Return (x, y) of the center of cell containing provided text 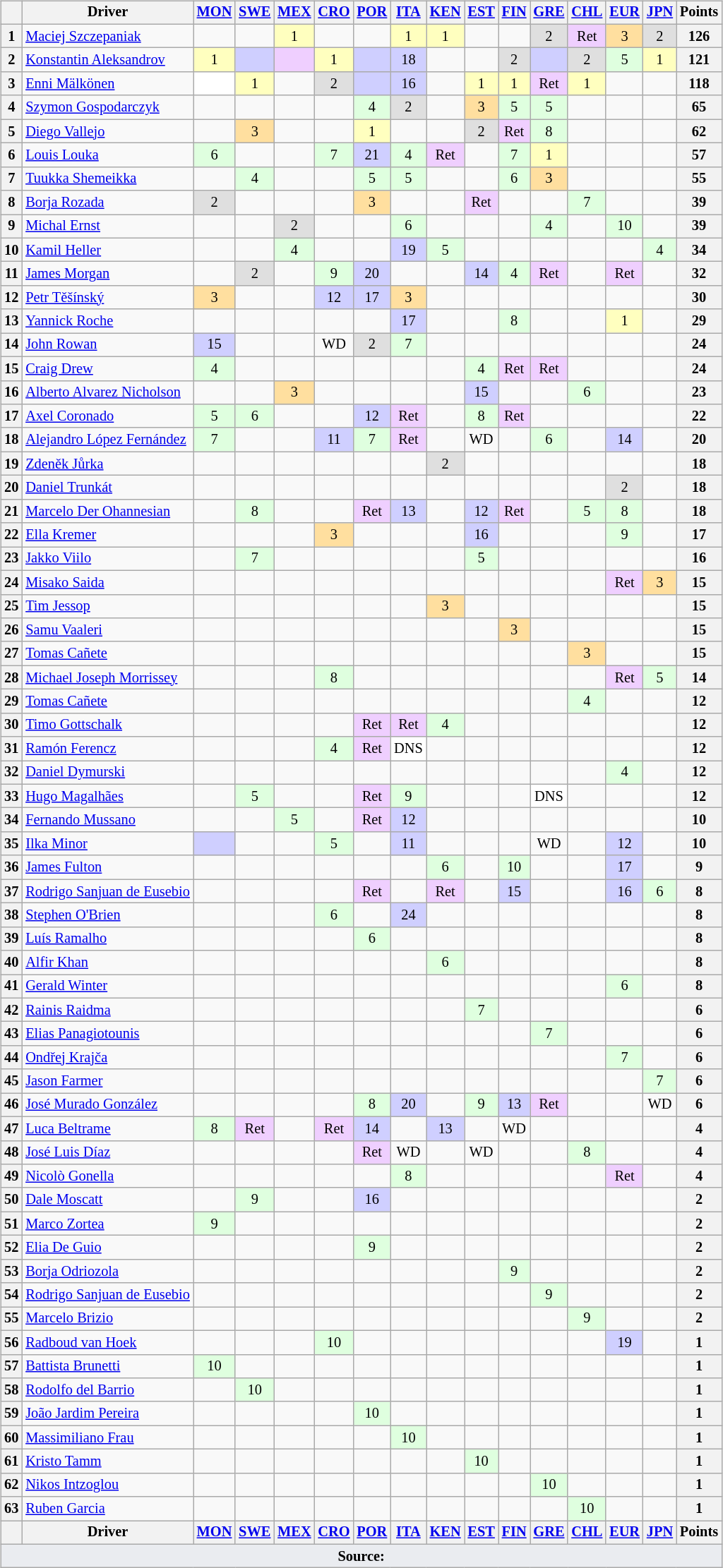
Nicolò Gonella (107, 1176)
James Morgan (107, 274)
Tim Jessop (107, 606)
James Fulton (107, 867)
Samu Vaaleri (107, 630)
Hugo Magalhães (107, 796)
Ruben Garcia (107, 1509)
27 (11, 653)
Nikos Intzoglou (107, 1485)
Louis Louka (107, 155)
Borja Rozada (107, 203)
Alejandro López Fernández (107, 440)
Ella Kremer (107, 535)
Diego Vallejo (107, 131)
Luís Ramalho (107, 939)
Borja Odriozola (107, 1271)
126 (699, 36)
63 (11, 1509)
José Luis Díaz (107, 1152)
31 (11, 749)
42 (11, 1010)
Misako Saida (107, 582)
59 (11, 1413)
46 (11, 1105)
Luca Beltrame (107, 1128)
Marcelo Der Ohannesian (107, 511)
Craig Drew (107, 368)
João Jardim Pereira (107, 1413)
Kamil Heller (107, 250)
Jason Farmer (107, 1081)
Radboud van Hoek (107, 1342)
Yannick Roche (107, 321)
Elia De Guio (107, 1248)
33 (11, 796)
Rainis Raidma (107, 1010)
Alfir Khan (107, 963)
45 (11, 1081)
Enni Mälkönen (107, 84)
36 (11, 867)
40 (11, 963)
56 (11, 1342)
Rodolfo del Barrio (107, 1390)
Battista Brunetti (107, 1366)
60 (11, 1437)
Stephen O'Brien (107, 915)
54 (11, 1295)
John Rowan (107, 345)
28 (11, 677)
52 (11, 1248)
Daniel Trunkát (107, 488)
118 (699, 84)
Ondřej Krajča (107, 1058)
49 (11, 1176)
44 (11, 1058)
Ilka Minor (107, 844)
Marcelo Brizio (107, 1319)
Elias Panagiotounis (107, 1034)
47 (11, 1128)
Kristo Tamm (107, 1461)
41 (11, 987)
61 (11, 1461)
37 (11, 891)
Michal Ernst (107, 227)
58 (11, 1390)
Szymon Gospodarczyk (107, 107)
Daniel Dymurski (107, 773)
53 (11, 1271)
51 (11, 1224)
Maciej Szczepaniak (107, 36)
Massimiliano Frau (107, 1437)
Ramón Ferencz (107, 749)
Michael Joseph Morrissey (107, 677)
35 (11, 844)
Gerald Winter (107, 987)
Jakko Viilo (107, 559)
38 (11, 915)
José Murado González (107, 1105)
25 (11, 606)
Fernando Mussano (107, 820)
Petr Těšínský (107, 298)
43 (11, 1034)
Source: (361, 1556)
26 (11, 630)
Dale Moscatt (107, 1200)
Zdeněk Jůrka (107, 464)
65 (699, 107)
121 (699, 60)
Marco Zortea (107, 1224)
Konstantin Aleksandrov (107, 60)
Tuukka Shemeikka (107, 179)
Timo Gottschalk (107, 725)
48 (11, 1152)
Alberto Alvarez Nicholson (107, 392)
50 (11, 1200)
Axel Coronado (107, 416)
